Return [X, Y] of the center of cell containing provided text 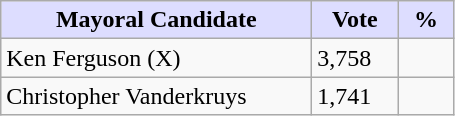
Ken Ferguson (X) [156, 58]
3,758 [355, 58]
Vote [355, 20]
% [426, 20]
Christopher Vanderkruys [156, 96]
Mayoral Candidate [156, 20]
1,741 [355, 96]
